Output the [x, y] coordinate of the center of the cell containing the given text.  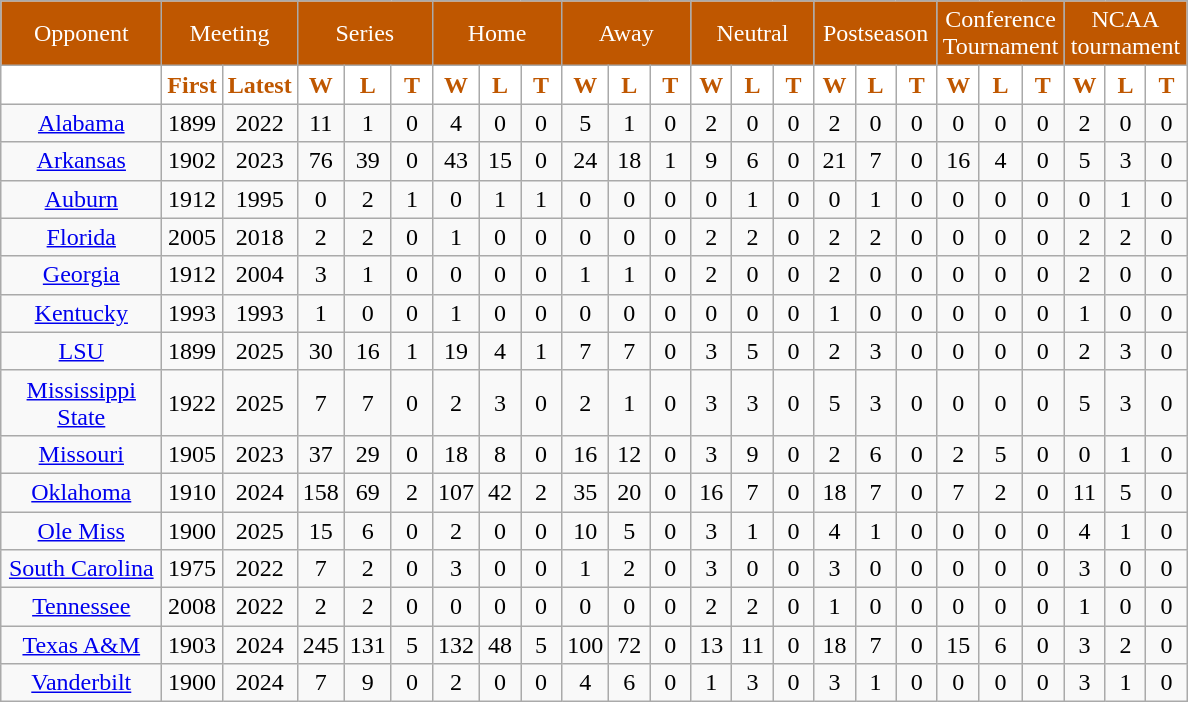
43 [456, 161]
2008 [192, 607]
Oklahoma [82, 492]
1922 [192, 402]
21 [834, 161]
100 [586, 645]
Vanderbilt [82, 683]
13 [712, 645]
1975 [192, 569]
19 [456, 351]
Home [496, 34]
Missouri [82, 454]
2018 [260, 237]
1910 [192, 492]
72 [630, 645]
Alabama [82, 123]
Ole Miss [82, 531]
2004 [260, 275]
LSU [82, 351]
Mississippi State [82, 402]
Georgia [82, 275]
158 [320, 492]
8 [500, 454]
107 [456, 492]
1902 [192, 161]
Postseason [876, 34]
42 [500, 492]
131 [368, 645]
2005 [192, 237]
24 [586, 161]
48 [500, 645]
20 [630, 492]
1903 [192, 645]
Meeting [230, 34]
Latest [260, 85]
Tennessee [82, 607]
12 [630, 454]
Texas A&M [82, 645]
Conference Tournament [1000, 34]
69 [368, 492]
Away [626, 34]
29 [368, 454]
Arkansas [82, 161]
Kentucky [82, 313]
76 [320, 161]
10 [586, 531]
Opponent [82, 34]
Florida [82, 237]
35 [586, 492]
Series [364, 34]
245 [320, 645]
132 [456, 645]
NCAA tournament [1126, 34]
South Carolina [82, 569]
Auburn [82, 199]
30 [320, 351]
First [192, 85]
37 [320, 454]
1905 [192, 454]
Neutral [752, 34]
1995 [260, 199]
39 [368, 161]
